Extract the (X, Y) coordinate from the center of the cell holding the provided text.  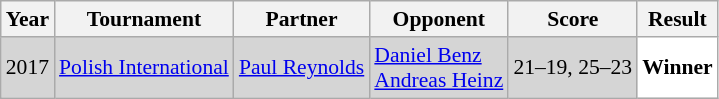
Partner (302, 19)
Tournament (144, 19)
Paul Reynolds (302, 68)
Result (678, 19)
Winner (678, 68)
Polish International (144, 68)
Daniel Benz Andreas Heinz (438, 68)
2017 (28, 68)
Year (28, 19)
Opponent (438, 19)
21–19, 25–23 (572, 68)
Score (572, 19)
